Output the (X, Y) coordinate of the center of the cell containing the given text.  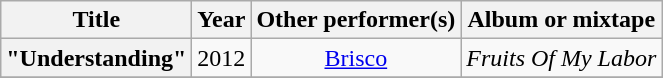
2012 (222, 58)
Album or mixtape (562, 20)
Other performer(s) (356, 20)
Year (222, 20)
Fruits Of My Labor (562, 58)
Brisco (356, 58)
"Understanding" (96, 58)
Title (96, 20)
